Return (x, y) of the center of cell containing provided text 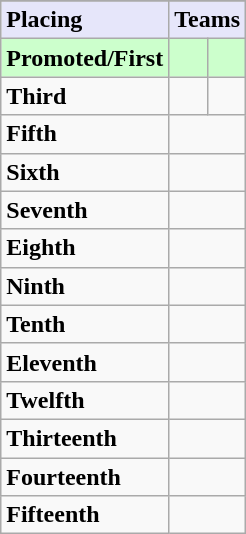
Teams (208, 20)
Third (85, 96)
Twelfth (85, 400)
Eighth (85, 248)
Thirteenth (85, 438)
Promoted/First (85, 58)
Fifth (85, 134)
Seventh (85, 210)
Sixth (85, 172)
Ninth (85, 286)
Placing (85, 20)
Eleventh (85, 362)
Fourteenth (85, 477)
Fifteenth (85, 515)
Tenth (85, 324)
